Return the [x, y] coordinate for the center point of the cell that contains the specified text.  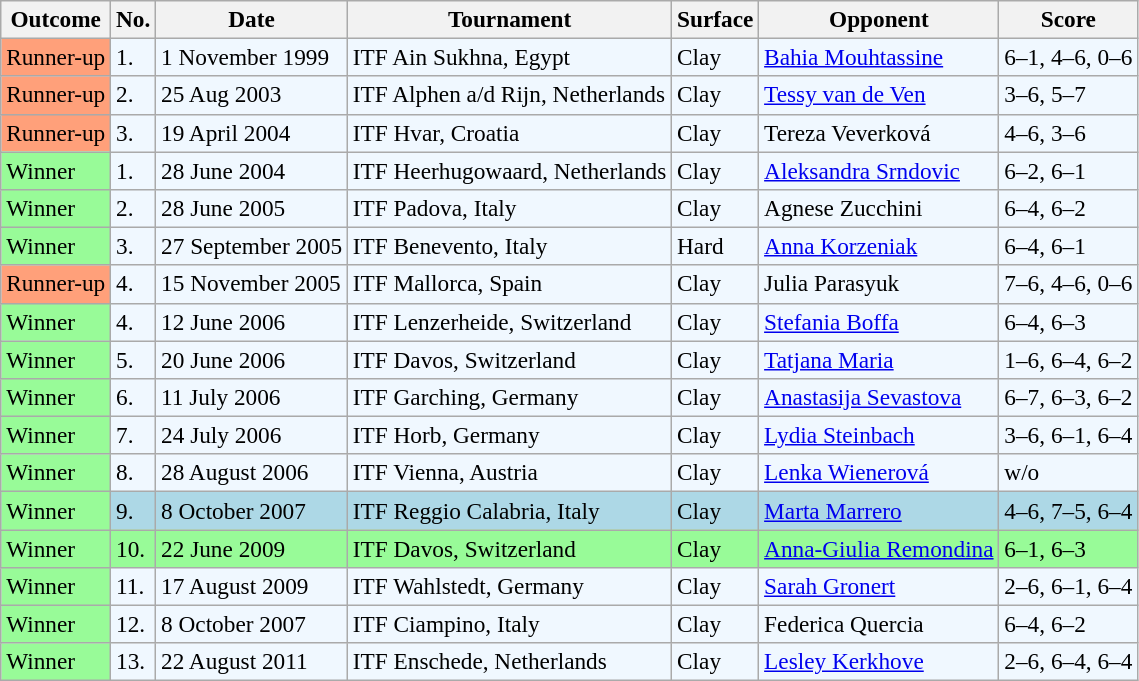
Bahia Mouhtassine [879, 57]
ITF Ain Sukhna, Egypt [509, 57]
3–6, 6–1, 6–4 [1068, 435]
6. [134, 397]
1 November 1999 [252, 57]
Stefania Boffa [879, 322]
ITF Horb, Germany [509, 435]
24 July 2006 [252, 435]
2–6, 6–1, 6–4 [1068, 586]
28 June 2004 [252, 170]
Marta Marrero [879, 510]
2–6, 6–4, 6–4 [1068, 662]
ITF Reggio Calabria, Italy [509, 510]
ITF Vienna, Austria [509, 473]
Outcome [56, 19]
4–6, 3–6 [1068, 133]
25 Aug 2003 [252, 95]
Anna Korzeniak [879, 246]
8. [134, 473]
No. [134, 19]
Tessy van de Ven [879, 95]
6–4, 6–3 [1068, 322]
Agnese Zucchini [879, 208]
7. [134, 435]
15 November 2005 [252, 284]
13. [134, 662]
Date [252, 19]
Tournament [509, 19]
Lenka Wienerová [879, 473]
11. [134, 586]
22 June 2009 [252, 548]
9. [134, 510]
1–6, 6–4, 6–2 [1068, 359]
12 June 2006 [252, 322]
28 August 2006 [252, 473]
Hard [716, 246]
6–4, 6–1 [1068, 246]
6–1, 4–6, 0–6 [1068, 57]
ITF Benevento, Italy [509, 246]
ITF Alphen a/d Rijn, Netherlands [509, 95]
6–1, 6–3 [1068, 548]
5. [134, 359]
Anna-Giulia Remondina [879, 548]
ITF Heerhugowaard, Netherlands [509, 170]
11 July 2006 [252, 397]
20 June 2006 [252, 359]
Tereza Veverková [879, 133]
22 August 2011 [252, 662]
19 April 2004 [252, 133]
w/o [1068, 473]
ITF Enschede, Netherlands [509, 662]
ITF Mallorca, Spain [509, 284]
ITF Hvar, Croatia [509, 133]
Anastasija Sevastova [879, 397]
ITF Garching, Germany [509, 397]
Surface [716, 19]
Score [1068, 19]
12. [134, 624]
10. [134, 548]
ITF Padova, Italy [509, 208]
28 June 2005 [252, 208]
Lydia Steinbach [879, 435]
Federica Quercia [879, 624]
17 August 2009 [252, 586]
Aleksandra Srndovic [879, 170]
Sarah Gronert [879, 586]
ITF Ciampino, Italy [509, 624]
Opponent [879, 19]
ITF Lenzerheide, Switzerland [509, 322]
6–7, 6–3, 6–2 [1068, 397]
6–2, 6–1 [1068, 170]
Lesley Kerkhove [879, 662]
ITF Wahlstedt, Germany [509, 586]
27 September 2005 [252, 246]
3–6, 5–7 [1068, 95]
Julia Parasyuk [879, 284]
Tatjana Maria [879, 359]
4–6, 7–5, 6–4 [1068, 510]
7–6, 4–6, 0–6 [1068, 284]
